Provide the (x, y) coordinate of the cell's center where the given text is located.  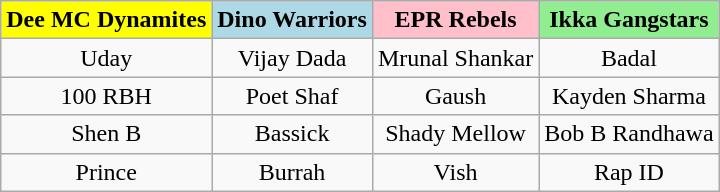
Poet Shaf (292, 96)
Shen B (106, 134)
Kayden Sharma (629, 96)
Prince (106, 172)
Ikka Gangstars (629, 20)
Dee MC Dynamites (106, 20)
Vish (455, 172)
Uday (106, 58)
100 RBH (106, 96)
Bassick (292, 134)
EPR Rebels (455, 20)
Vijay Dada (292, 58)
Shady Mellow (455, 134)
Dino Warriors (292, 20)
Badal (629, 58)
Burrah (292, 172)
Mrunal Shankar (455, 58)
Gaush (455, 96)
Bob B Randhawa (629, 134)
Rap ID (629, 172)
